For the text-containing cell, return its midpoint in [x, y] coordinate format. 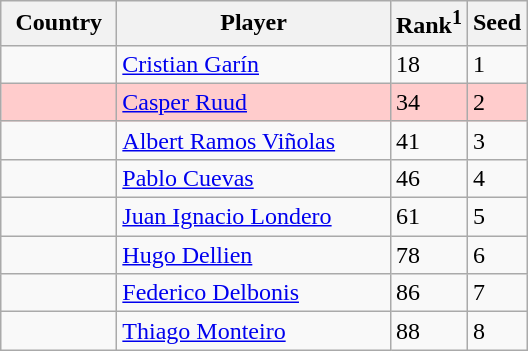
88 [428, 331]
2 [496, 102]
18 [428, 64]
4 [496, 178]
Rank1 [428, 24]
Thiago Monteiro [254, 331]
Albert Ramos Viñolas [254, 140]
Cristian Garín [254, 64]
Hugo Dellien [254, 255]
7 [496, 293]
78 [428, 255]
Pablo Cuevas [254, 178]
8 [496, 331]
5 [496, 217]
Juan Ignacio Londero [254, 217]
Casper Ruud [254, 102]
Federico Delbonis [254, 293]
34 [428, 102]
Country [59, 24]
3 [496, 140]
46 [428, 178]
Player [254, 24]
1 [496, 64]
6 [496, 255]
61 [428, 217]
Seed [496, 24]
41 [428, 140]
86 [428, 293]
